Extract the [X, Y] coordinate from the center of the cell holding the provided text.  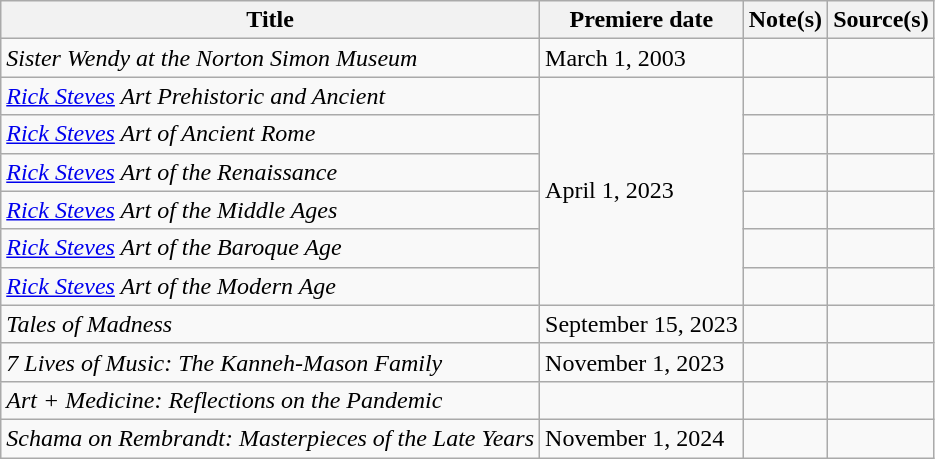
Rick Steves Art of the Baroque Age [270, 248]
Rick Steves Art of the Renaissance [270, 172]
Source(s) [882, 20]
Rick Steves Art of the Modern Age [270, 286]
Sister Wendy at the Norton Simon Museum [270, 58]
Tales of Madness [270, 324]
November 1, 2024 [642, 438]
Rick Steves Art of Ancient Rome [270, 134]
November 1, 2023 [642, 362]
Rick Steves Art Prehistoric and Ancient [270, 96]
7 Lives of Music: The Kanneh-Mason Family [270, 362]
September 15, 2023 [642, 324]
Schama on Rembrandt: Masterpieces of the Late Years [270, 438]
Art + Medicine: Reflections on the Pandemic [270, 400]
Premiere date [642, 20]
Note(s) [785, 20]
Rick Steves Art of the Middle Ages [270, 210]
Title [270, 20]
April 1, 2023 [642, 191]
March 1, 2003 [642, 58]
